Find where the given text appears and provide that cell's center as [x, y] coordinate. 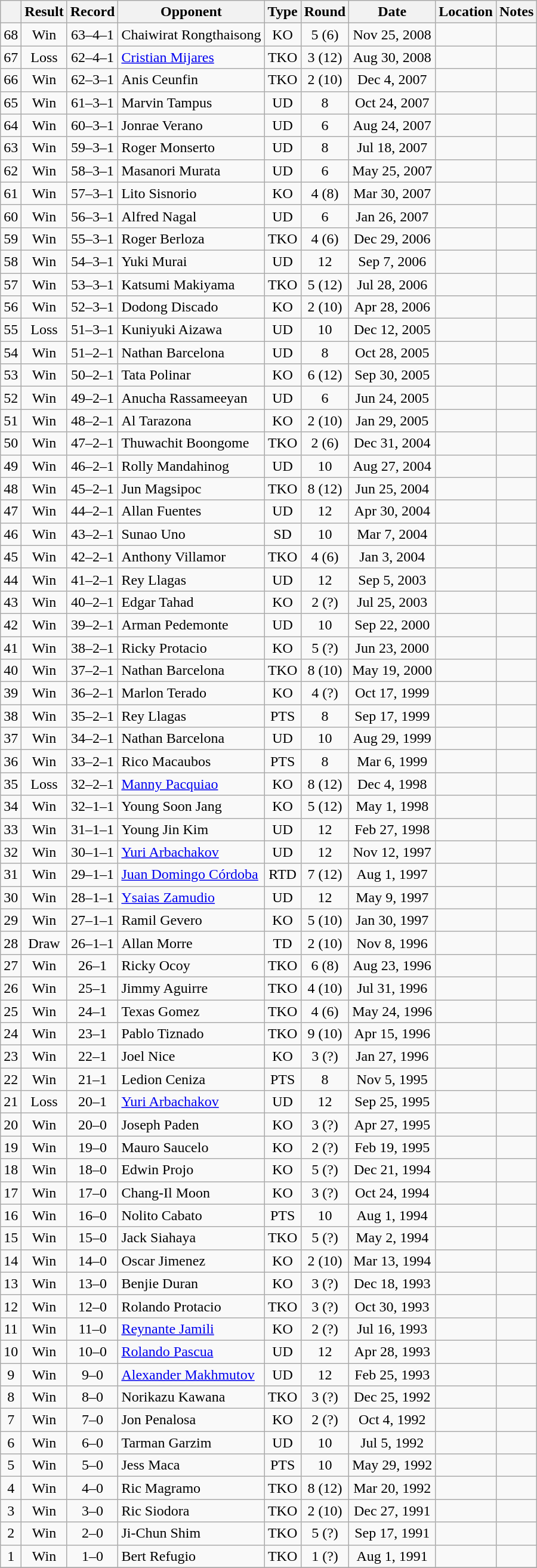
Ji-Chun Shim [191, 1533]
Jon Penalosa [191, 1420]
Jul 18, 2007 [393, 148]
Sep 17, 1999 [393, 716]
Oct 28, 2005 [393, 353]
31 [11, 875]
33 [11, 829]
Sunao Uno [191, 534]
Bert Refugio [191, 1556]
22 [11, 1079]
Dec 21, 1994 [393, 1170]
Juan Domingo Córdoba [191, 875]
Tarman Garzim [191, 1443]
Arman Pedemonte [191, 625]
20–1 [92, 1102]
17 [11, 1193]
Jan 27, 1996 [393, 1057]
62–3–1 [92, 80]
Ledion Ceniza [191, 1079]
48 [11, 489]
55 [11, 330]
49 [11, 466]
9 [11, 1374]
Date [393, 12]
Sep 7, 2006 [393, 261]
19–0 [92, 1147]
Dodong Discado [191, 307]
Feb 25, 1993 [393, 1374]
Katsumi Makiyama [191, 285]
13–0 [92, 1283]
Mar 20, 1992 [393, 1488]
14 [11, 1261]
60–3–1 [92, 125]
Oct 30, 1993 [393, 1306]
Jun Magsipoc [191, 489]
Sep 22, 2000 [393, 625]
23 [11, 1057]
May 25, 2007 [393, 171]
May 19, 2000 [393, 671]
Pablo Tiznado [191, 1034]
Sep 17, 1991 [393, 1533]
47 [11, 511]
Sep 5, 2003 [393, 579]
21 [11, 1102]
Nov 12, 1997 [393, 852]
Nov 8, 1996 [393, 943]
Anthony Villamor [191, 557]
50 [11, 443]
SD [283, 534]
52–3–1 [92, 307]
14–0 [92, 1261]
18 [11, 1170]
Oct 4, 1992 [393, 1420]
29–1–1 [92, 875]
Mauro Saucelo [191, 1147]
Dec 25, 1992 [393, 1397]
16–0 [92, 1215]
May 9, 1997 [393, 897]
25–1 [92, 988]
20–0 [92, 1125]
33–2–1 [92, 761]
Benjie Duran [191, 1283]
46 [11, 534]
Oct 17, 1999 [393, 693]
Apr 27, 1995 [393, 1125]
2 [11, 1533]
35 [11, 784]
4 (?) [325, 693]
Alfred Nagal [191, 216]
Reynante Jamili [191, 1329]
Jul 28, 2006 [393, 285]
Jan 26, 2007 [393, 216]
52 [11, 398]
61–3–1 [92, 103]
TD [283, 943]
Yuki Murai [191, 261]
58 [11, 261]
65 [11, 103]
63 [11, 148]
Apr 15, 1996 [393, 1034]
Notes [516, 12]
Dec 31, 2004 [393, 443]
4 (8) [325, 193]
43 [11, 602]
Jan 30, 1997 [393, 920]
30–1–1 [92, 852]
40–2–1 [92, 602]
18–0 [92, 1170]
3–0 [92, 1511]
22–1 [92, 1057]
28–1–1 [92, 897]
9 (10) [325, 1034]
45 [11, 557]
44–2–1 [92, 511]
34–2–1 [92, 739]
24 [11, 1034]
5 [11, 1465]
Aug 24, 2007 [393, 125]
Jan 3, 2004 [393, 557]
6 (8) [325, 965]
Mar 7, 2004 [393, 534]
May 29, 1992 [393, 1465]
7–0 [92, 1420]
Young Jin Kim [191, 829]
51–3–1 [92, 330]
Jimmy Aguirre [191, 988]
30 [11, 897]
Aug 27, 2004 [393, 466]
56–3–1 [92, 216]
Apr 30, 2004 [393, 511]
60 [11, 216]
19 [11, 1147]
Apr 28, 2006 [393, 307]
Young Soon Jang [191, 807]
5–0 [92, 1465]
23–1 [92, 1034]
59 [11, 239]
Dec 12, 2005 [393, 330]
Allan Fuentes [191, 511]
Aug 1, 1994 [393, 1215]
16 [11, 1215]
Feb 27, 1998 [393, 829]
45–2–1 [92, 489]
Ramil Gevero [191, 920]
Rico Macaubos [191, 761]
Joseph Paden [191, 1125]
Sep 25, 1995 [393, 1102]
Mar 6, 1999 [393, 761]
May 24, 1996 [393, 1011]
63–4–1 [92, 35]
66 [11, 80]
49–2–1 [92, 398]
40 [11, 671]
37 [11, 739]
38–2–1 [92, 647]
Marvin Tampus [191, 103]
32–1–1 [92, 807]
54–3–1 [92, 261]
55–3–1 [92, 239]
27 [11, 965]
Oscar Jimenez [191, 1261]
9–0 [92, 1374]
67 [11, 57]
Aug 1, 1997 [393, 875]
Aug 30, 2008 [393, 57]
36 [11, 761]
28 [11, 943]
6–0 [92, 1443]
50–2–1 [92, 375]
64 [11, 125]
43–2–1 [92, 534]
35–2–1 [92, 716]
Jack Siahaya [191, 1238]
Jul 16, 1993 [393, 1329]
Thuwachit Boongome [191, 443]
32 [11, 852]
Tata Polinar [191, 375]
Nov 25, 2008 [393, 35]
Record [92, 12]
2 (6) [325, 443]
Roger Monserto [191, 148]
8 (10) [325, 671]
10–0 [92, 1351]
Dec 27, 1991 [393, 1511]
54 [11, 353]
Norikazu Kawana [191, 1397]
62–4–1 [92, 57]
38 [11, 716]
51–2–1 [92, 353]
Mar 13, 1994 [393, 1261]
1 (?) [325, 1556]
Dec 18, 1993 [393, 1283]
32–2–1 [92, 784]
57–3–1 [92, 193]
Jul 25, 2003 [393, 602]
Ric Magramo [191, 1488]
Rolando Protacio [191, 1306]
Jan 29, 2005 [393, 421]
May 1, 1998 [393, 807]
8–0 [92, 1397]
1–0 [92, 1556]
Round [325, 12]
Result [44, 12]
12–0 [92, 1306]
Rolando Pascua [191, 1351]
Oct 24, 1994 [393, 1193]
Oct 24, 2007 [393, 103]
20 [11, 1125]
Joel Nice [191, 1057]
6 (12) [325, 375]
Edgar Tahad [191, 602]
17–0 [92, 1193]
15–0 [92, 1238]
Edwin Projo [191, 1170]
7 [11, 1420]
53–3–1 [92, 285]
61 [11, 193]
15 [11, 1238]
59–3–1 [92, 148]
Chang-Il Moon [191, 1193]
Anis Ceunfin [191, 80]
42 [11, 625]
Jun 23, 2000 [393, 647]
Al Tarazona [191, 421]
48–2–1 [92, 421]
3 [11, 1511]
Feb 19, 1995 [393, 1147]
21–1 [92, 1079]
56 [11, 307]
26–1–1 [92, 943]
Sep 30, 2005 [393, 375]
Jun 25, 2004 [393, 489]
Aug 23, 1996 [393, 965]
Manny Pacquiao [191, 784]
2–0 [92, 1533]
46–2–1 [92, 466]
May 2, 1994 [393, 1238]
Draw [44, 943]
31–1–1 [92, 829]
Allan Morre [191, 943]
68 [11, 35]
7 (12) [325, 875]
Marlon Terado [191, 693]
Dec 29, 2006 [393, 239]
29 [11, 920]
Opponent [191, 12]
Dec 4, 2007 [393, 80]
5 (6) [325, 35]
RTD [283, 875]
26–1 [92, 965]
Roger Berloza [191, 239]
Kuniyuki Aizawa [191, 330]
51 [11, 421]
Ysaias Zamudio [191, 897]
1 [11, 1556]
Aug 1, 1991 [393, 1556]
34 [11, 807]
36–2–1 [92, 693]
11 [11, 1329]
Mar 30, 2007 [393, 193]
Rolly Mandahinog [191, 466]
Jess Maca [191, 1465]
Ric Siodora [191, 1511]
Jul 31, 1996 [393, 988]
Cristian Mijares [191, 57]
47–2–1 [92, 443]
62 [11, 171]
4 [11, 1488]
Lito Sisnorio [191, 193]
Ricky Ocoy [191, 965]
53 [11, 375]
Texas Gomez [191, 1011]
Ricky Protacio [191, 647]
Location [466, 12]
25 [11, 1011]
42–2–1 [92, 557]
44 [11, 579]
Chaiwirat Rongthaisong [191, 35]
4 (10) [325, 988]
Alexander Makhmutov [191, 1374]
39 [11, 693]
4–0 [92, 1488]
5 (10) [325, 920]
Anucha Rassameeyan [191, 398]
13 [11, 1283]
Masanori Murata [191, 171]
57 [11, 285]
Dec 4, 1998 [393, 784]
24–1 [92, 1011]
Jonrae Verano [191, 125]
Jun 24, 2005 [393, 398]
41 [11, 647]
Apr 28, 1993 [393, 1351]
Jul 5, 1992 [393, 1443]
Aug 29, 1999 [393, 739]
Nov 5, 1995 [393, 1079]
3 (12) [325, 57]
Nolito Cabato [191, 1215]
11–0 [92, 1329]
41–2–1 [92, 579]
58–3–1 [92, 171]
37–2–1 [92, 671]
39–2–1 [92, 625]
Type [283, 12]
27–1–1 [92, 920]
26 [11, 988]
